Return the (x, y) coordinate for the center point of the cell that contains the specified text.  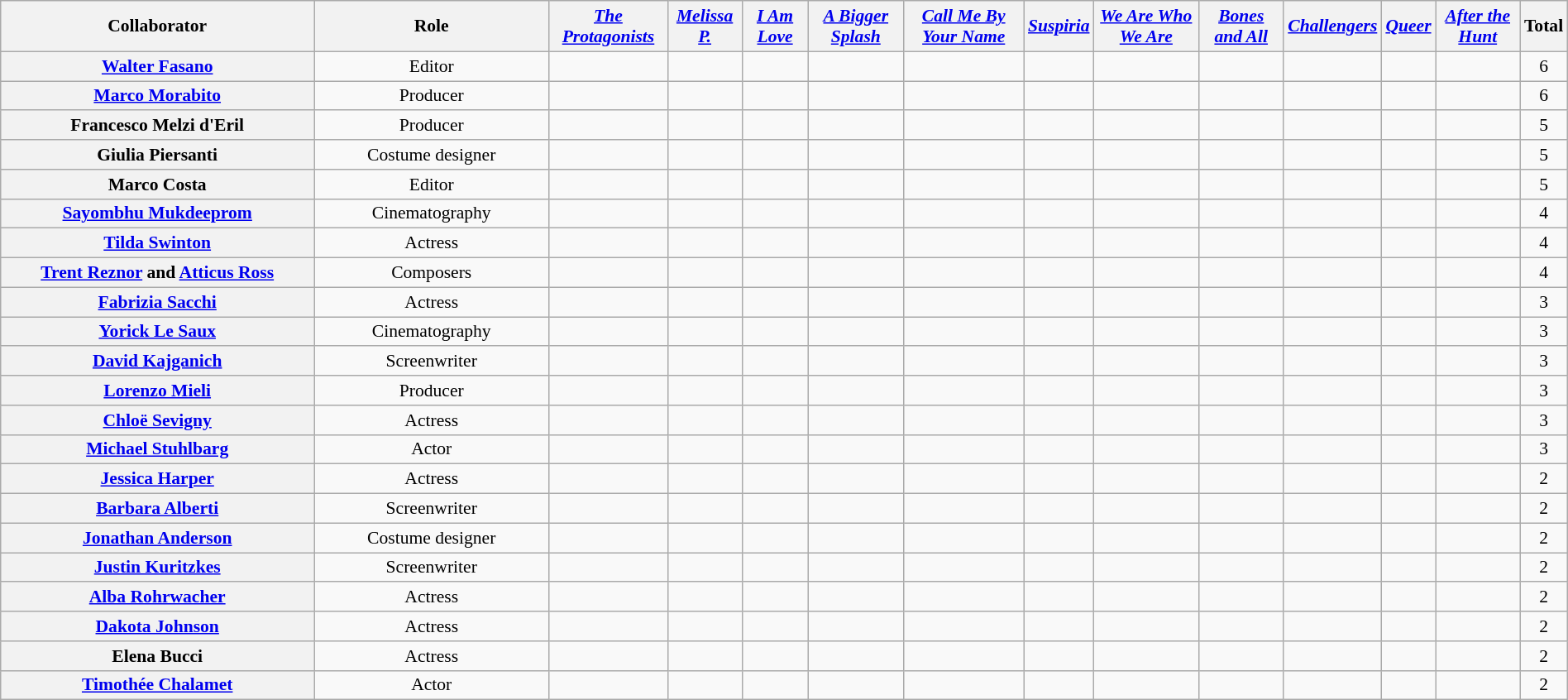
Suspiria (1059, 26)
Tilda Swinton (157, 243)
Lorenzo Mieli (157, 391)
Role (432, 26)
Justin Kuritzkes (157, 568)
Timothée Chalamet (157, 685)
Queer (1408, 26)
Marco Morabito (157, 96)
Alba Rohrwacher (157, 597)
David Kajganich (157, 362)
Call Me By Your Name (963, 26)
Elena Bucci (157, 656)
Chloë Sevigny (157, 420)
We Are Who We Are (1146, 26)
Jonathan Anderson (157, 538)
Giulia Piersanti (157, 155)
Francesco Melzi d'Eril (157, 126)
Bones and All (1241, 26)
Melissa P. (705, 26)
Composers (432, 273)
Challengers (1332, 26)
Collaborator (157, 26)
I Am Love (775, 26)
A Bigger Splash (855, 26)
Total (1543, 26)
Marco Costa (157, 185)
Trent Reznor and Atticus Ross (157, 273)
Dakota Johnson (157, 626)
Jessica Harper (157, 479)
Barbara Alberti (157, 509)
Fabrizia Sacchi (157, 302)
Sayombhu Mukdeeprom (157, 213)
Walter Fasano (157, 66)
Michael Stuhlbarg (157, 449)
After the Hunt (1478, 26)
The Protagonists (609, 26)
Yorick Le Saux (157, 332)
